Find where the given text appears and provide that cell's center as (x, y) coordinate. 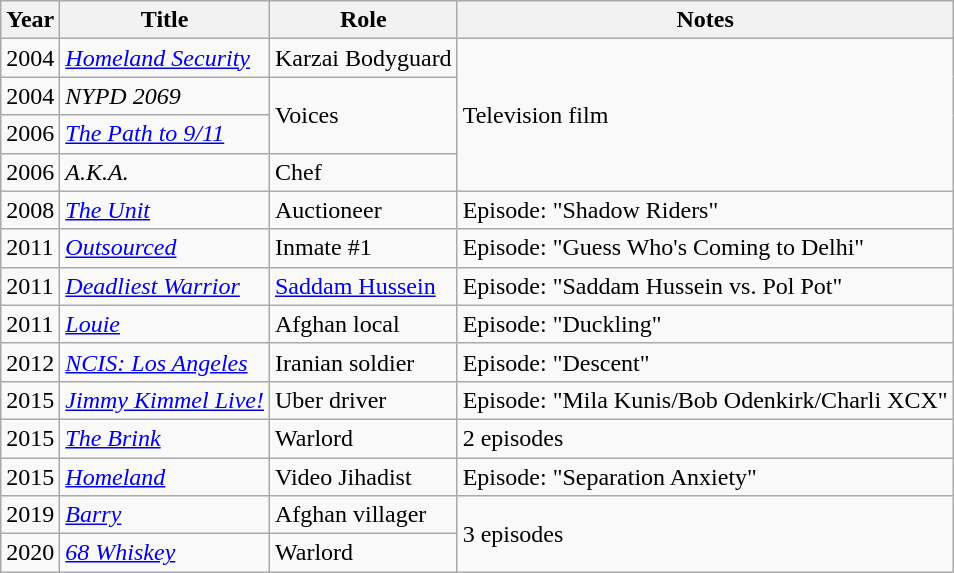
Role (363, 20)
Deadliest Warrior (165, 286)
68 Whiskey (165, 553)
2012 (30, 362)
Iranian soldier (363, 362)
Year (30, 20)
2 episodes (705, 438)
The Unit (165, 210)
Episode: "Descent" (705, 362)
Episode: "Saddam Hussein vs. Pol Pot" (705, 286)
Outsourced (165, 248)
3 episodes (705, 534)
The Path to 9/11 (165, 134)
Episode: "Duckling" (705, 324)
Louie (165, 324)
Karzai Bodyguard (363, 58)
Homeland (165, 477)
Uber driver (363, 400)
The Brink (165, 438)
Television film (705, 115)
Afghan villager (363, 515)
Inmate #1 (363, 248)
Saddam Hussein (363, 286)
Auctioneer (363, 210)
Episode: "Separation Anxiety" (705, 477)
Jimmy Kimmel Live! (165, 400)
Barry (165, 515)
Notes (705, 20)
Video Jihadist (363, 477)
2008 (30, 210)
Chef (363, 172)
NCIS: Los Angeles (165, 362)
A.K.A. (165, 172)
Episode: "Mila Kunis/Bob Odenkirk/Charli XCX" (705, 400)
Title (165, 20)
Episode: "Guess Who's Coming to Delhi" (705, 248)
Voices (363, 115)
2020 (30, 553)
Homeland Security (165, 58)
Afghan local (363, 324)
NYPD 2069 (165, 96)
2019 (30, 515)
Episode: "Shadow Riders" (705, 210)
